Extract the [X, Y] coordinate from the center of the cell holding the provided text.  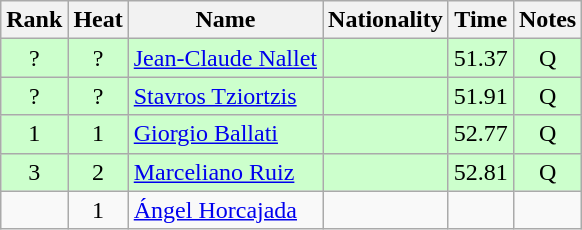
52.77 [480, 134]
Notes [547, 20]
Time [480, 20]
Jean-Claude Nallet [225, 58]
51.91 [480, 96]
Heat [98, 20]
51.37 [480, 58]
Giorgio Ballati [225, 134]
52.81 [480, 172]
2 [98, 172]
3 [34, 172]
Name [225, 20]
Rank [34, 20]
Nationality [386, 20]
Stavros Tziortzis [225, 96]
Ángel Horcajada [225, 210]
Marceliano Ruiz [225, 172]
